Identify which cell holds the provided text, then report its [X, Y] central coordinate. 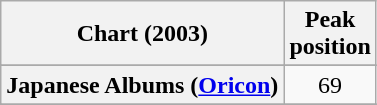
69 [330, 85]
Chart (2003) [142, 34]
Peakposition [330, 34]
Japanese Albums (Oricon) [142, 85]
